Capture the cell that displays the provided text and extract its [X, Y] central coordinate. 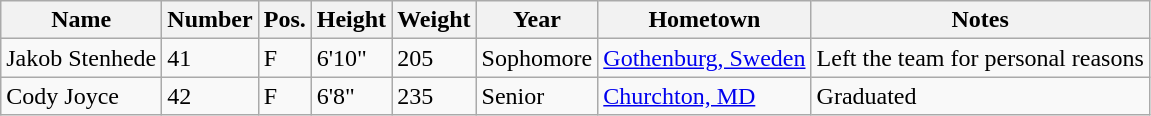
6'8" [351, 96]
Left the team for personal reasons [980, 58]
Height [351, 20]
Year [537, 20]
Jakob Stenhede [82, 58]
Hometown [704, 20]
6'10" [351, 58]
Name [82, 20]
42 [210, 96]
Senior [537, 96]
Sophomore [537, 58]
Number [210, 20]
Graduated [980, 96]
Gothenburg, Sweden [704, 58]
Pos. [284, 20]
205 [434, 58]
Churchton, MD [704, 96]
41 [210, 58]
Weight [434, 20]
235 [434, 96]
Notes [980, 20]
Cody Joyce [82, 96]
